For the text-containing cell, return its midpoint in (x, y) coordinate format. 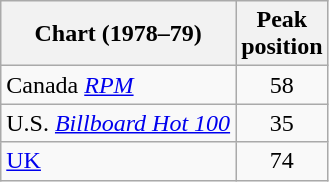
UK (118, 161)
74 (282, 161)
U.S. Billboard Hot 100 (118, 123)
Peakposition (282, 34)
58 (282, 85)
Chart (1978–79) (118, 34)
Canada RPM (118, 85)
35 (282, 123)
